Locate the cell with the specified text and output its (X, Y) center coordinate. 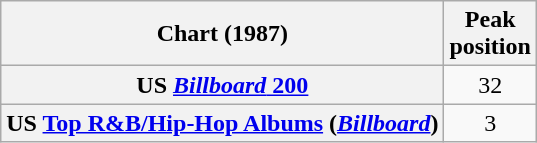
3 (490, 123)
32 (490, 85)
Chart (1987) (222, 34)
US Top R&B/Hip-Hop Albums (Billboard) (222, 123)
Peak position (490, 34)
US Billboard 200 (222, 85)
